Locate the cell with the specified text and output its (X, Y) center coordinate. 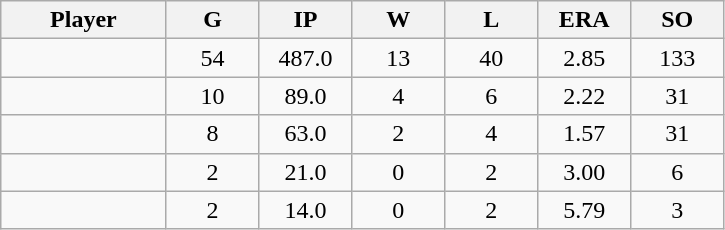
SO (678, 20)
10 (212, 96)
3 (678, 210)
54 (212, 58)
21.0 (306, 172)
ERA (584, 20)
2.85 (584, 58)
14.0 (306, 210)
W (398, 20)
40 (492, 58)
487.0 (306, 58)
89.0 (306, 96)
63.0 (306, 134)
3.00 (584, 172)
2.22 (584, 96)
Player (84, 20)
1.57 (584, 134)
133 (678, 58)
IP (306, 20)
G (212, 20)
13 (398, 58)
8 (212, 134)
L (492, 20)
5.79 (584, 210)
